Scan for the cell matching the given text and deliver its [x, y] coordinate at center. 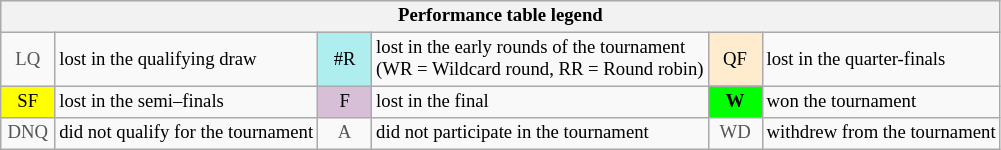
Performance table legend [500, 16]
lost in the quarter-finals [881, 60]
won the tournament [881, 102]
A [345, 134]
QF [735, 60]
lost in the final [540, 102]
W [735, 102]
DNQ [28, 134]
#R [345, 60]
did not qualify for the tournament [186, 134]
LQ [28, 60]
lost in the semi–finals [186, 102]
did not participate in the tournament [540, 134]
lost in the qualifying draw [186, 60]
SF [28, 102]
lost in the early rounds of the tournament(WR = Wildcard round, RR = Round robin) [540, 60]
withdrew from the tournament [881, 134]
WD [735, 134]
F [345, 102]
